Determine the [X, Y] coordinate at the center of the cell enclosing the given text.  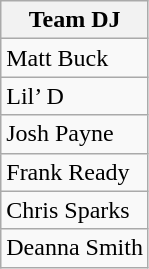
Matt Buck [75, 58]
Chris Sparks [75, 210]
Deanna Smith [75, 248]
Josh Payne [75, 134]
Frank Ready [75, 172]
Lil’ D [75, 96]
Team DJ [75, 20]
